Pinpoint the cell where the given text exists, returning its [x, y] midpoint coordinate. 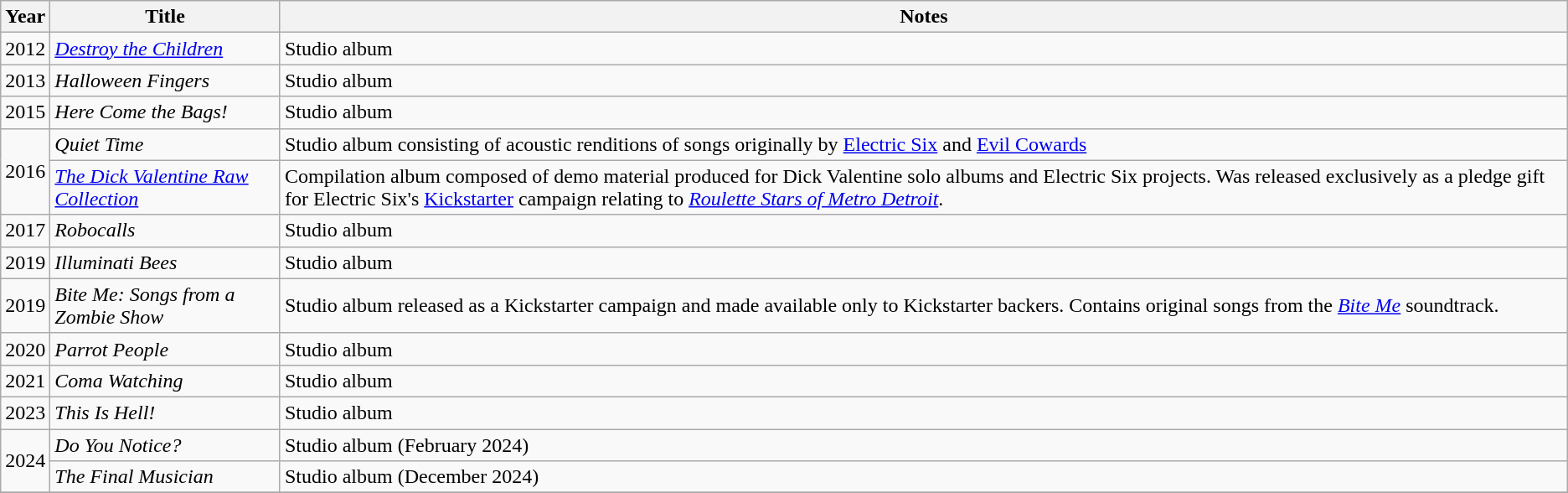
The Final Musician [166, 477]
Parrot People [166, 349]
2017 [25, 231]
Studio album released as a Kickstarter campaign and made available only to Kickstarter backers. Contains original songs from the Bite Me soundtrack. [923, 305]
Studio album (February 2024) [923, 445]
Halloween Fingers [166, 80]
2015 [25, 112]
Notes [923, 17]
Here Come the Bags! [166, 112]
Do You Notice? [166, 445]
Robocalls [166, 231]
Year [25, 17]
Quiet Time [166, 144]
Bite Me: Songs from a Zombie Show [166, 305]
Coma Watching [166, 381]
Illuminati Bees [166, 262]
Title [166, 17]
2021 [25, 381]
This Is Hell! [166, 413]
2012 [25, 49]
The Dick Valentine Raw Collection [166, 188]
Studio album consisting of acoustic renditions of songs originally by Electric Six and Evil Cowards [923, 144]
Destroy the Children [166, 49]
2024 [25, 461]
Studio album (December 2024) [923, 477]
2013 [25, 80]
2020 [25, 349]
2016 [25, 171]
2023 [25, 413]
